Find where the given text appears and provide that cell's center as (X, Y) coordinate. 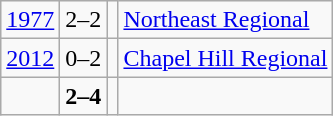
0–2 (84, 58)
2012 (30, 58)
1977 (30, 20)
Northeast Regional (226, 20)
Chapel Hill Regional (226, 58)
2–4 (84, 96)
2–2 (84, 20)
